Search for the cell housing the specified text and yield its [X, Y] center coordinate. 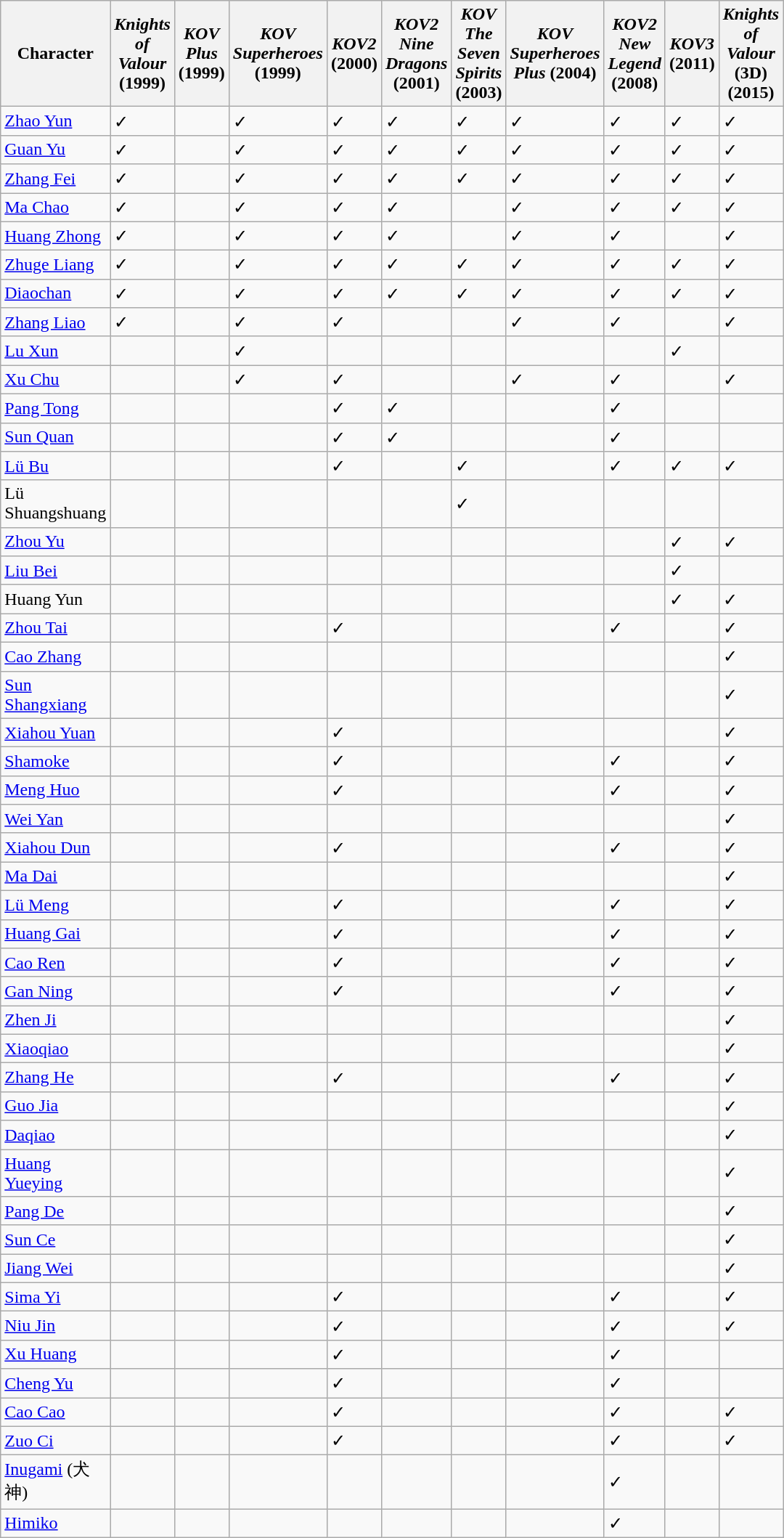
Zhou Tai [55, 628]
KOV3 (2011) [692, 54]
Sun Quan [55, 437]
Cao Ren [55, 963]
Xu Chu [55, 380]
Pang De [55, 1211]
Daqiao [55, 1135]
KOV Superheroes Plus (2004) [555, 54]
Zhuge Liang [55, 265]
KOV2 New Legend (2008) [634, 54]
Huang Yueying [55, 1172]
Zuo Ci [55, 1441]
Lü Meng [55, 905]
Pang Tong [55, 408]
Gan Ning [55, 991]
Jiang Wei [55, 1269]
Xu Huang [55, 1354]
Cao Zhang [55, 656]
Knights of Valour (1999) [142, 54]
Character [55, 54]
Guo Jia [55, 1106]
Liu Bei [55, 571]
Lü Bu [55, 466]
Xiahou Dun [55, 847]
KOV2 Nine Dragons (2001) [416, 54]
Cao Cao [55, 1412]
KOV Plus (1999) [202, 54]
KOV Superheroes (1999) [277, 54]
Zhang He [55, 1078]
Wei Yan [55, 819]
Sun Ce [55, 1240]
Cheng Yu [55, 1383]
Sun Shangxiang [55, 694]
Zhao Yun [55, 121]
Huang Zhong [55, 236]
Lu Xun [55, 351]
Zhang Fei [55, 179]
Zhang Liao [55, 322]
Zhou Yu [55, 542]
Guan Yu [55, 150]
Knights of Valour (3D) (2015) [751, 54]
Xiaoqiao [55, 1049]
Lü Shuangshuang [55, 504]
Huang Yun [55, 599]
Himiko [55, 1523]
Meng Huo [55, 790]
KOV The Seven Spirits (2003) [479, 54]
Huang Gai [55, 934]
KOV2 (2000) [354, 54]
Xiahou Yuan [55, 733]
Ma Chao [55, 208]
Niu Jin [55, 1326]
Sima Yi [55, 1297]
Diaochan [55, 293]
Shamoke [55, 762]
Ma Dai [55, 876]
Zhen Ji [55, 1020]
Inugami (犬神) [55, 1482]
